Determine the [X, Y] coordinate at the center of the cell enclosing the given text.  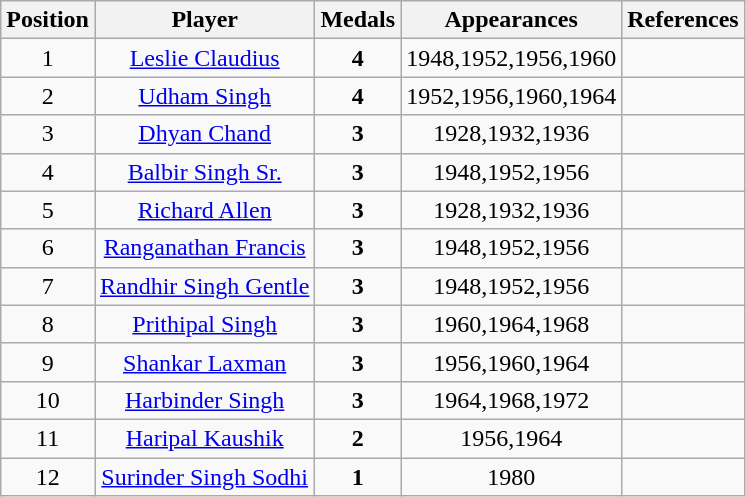
Ranganathan Francis [204, 248]
References [684, 20]
1980 [512, 477]
1948,1952,1956,1960 [512, 58]
1960,1964,1968 [512, 324]
9 [48, 362]
Position [48, 20]
12 [48, 477]
Harbinder Singh [204, 400]
1956,1960,1964 [512, 362]
Udham Singh [204, 96]
10 [48, 400]
Haripal Kaushik [204, 438]
1964,1968,1972 [512, 400]
Prithipal Singh [204, 324]
11 [48, 438]
Richard Allen [204, 210]
Surinder Singh Sodhi [204, 477]
Appearances [512, 20]
Randhir Singh Gentle [204, 286]
Leslie Claudius [204, 58]
5 [48, 210]
1956,1964 [512, 438]
Shankar Laxman [204, 362]
Dhyan Chand [204, 134]
Balbir Singh Sr. [204, 172]
Player [204, 20]
Medals [358, 20]
7 [48, 286]
1952,1956,1960,1964 [512, 96]
8 [48, 324]
6 [48, 248]
